Pinpoint the cell where the given text exists, returning its (x, y) midpoint coordinate. 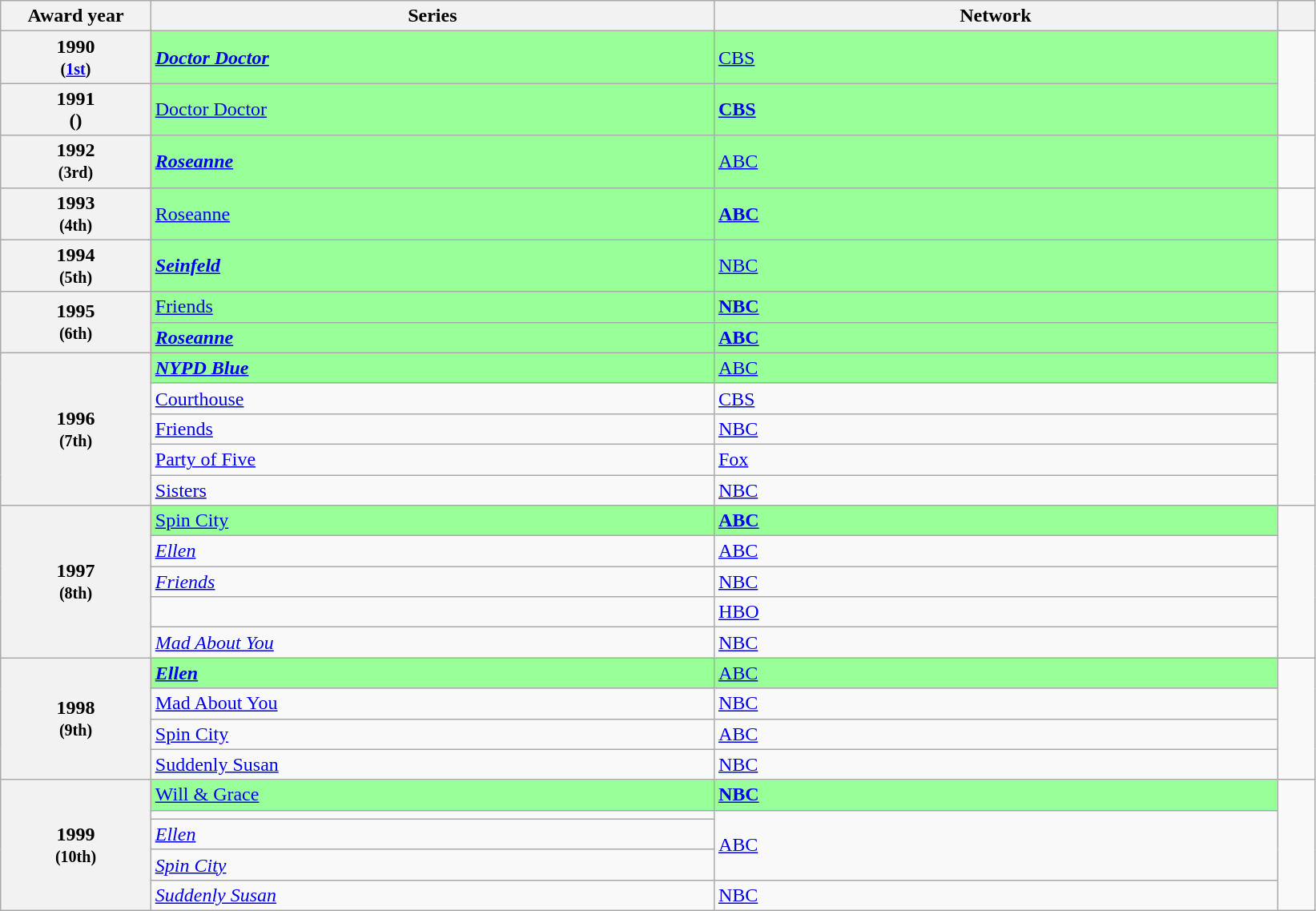
Sisters (433, 490)
1998(9th) (76, 719)
1990(1st) (76, 58)
Party of Five (433, 459)
Series (433, 16)
NYPD Blue (433, 368)
1997(8th) (76, 582)
1999(10th) (76, 844)
Seinfeld (433, 266)
Network (995, 16)
1992(3rd) (76, 162)
Fox (995, 459)
1991() (76, 109)
Will & Grace (433, 795)
1995(6th) (76, 322)
1994(5th) (76, 266)
Award year (76, 16)
Courthouse (433, 398)
HBO (995, 612)
1996(7th) (76, 429)
1993(4th) (76, 213)
